Search for the cell housing the specified text and yield its [x, y] center coordinate. 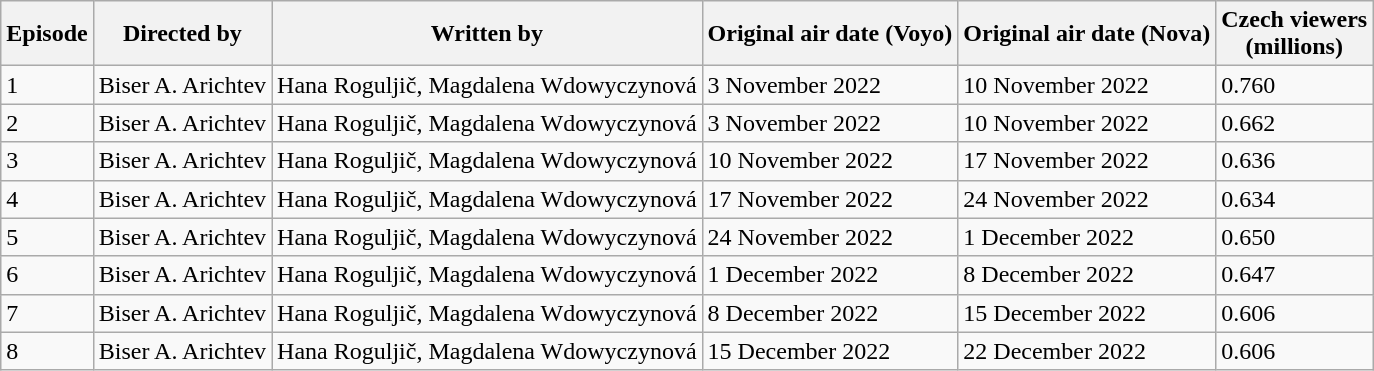
0.634 [1294, 199]
Episode [47, 34]
Written by [487, 34]
Original air date (Nova) [1087, 34]
0.760 [1294, 85]
0.662 [1294, 123]
3 [47, 161]
5 [47, 237]
4 [47, 199]
7 [47, 313]
8 [47, 351]
6 [47, 275]
Czech viewers(millions) [1294, 34]
0.650 [1294, 237]
0.636 [1294, 161]
2 [47, 123]
Directed by [182, 34]
0.647 [1294, 275]
1 [47, 85]
22 December 2022 [1087, 351]
Original air date (Voyo) [830, 34]
